Capture the cell that displays the provided text and extract its [x, y] central coordinate. 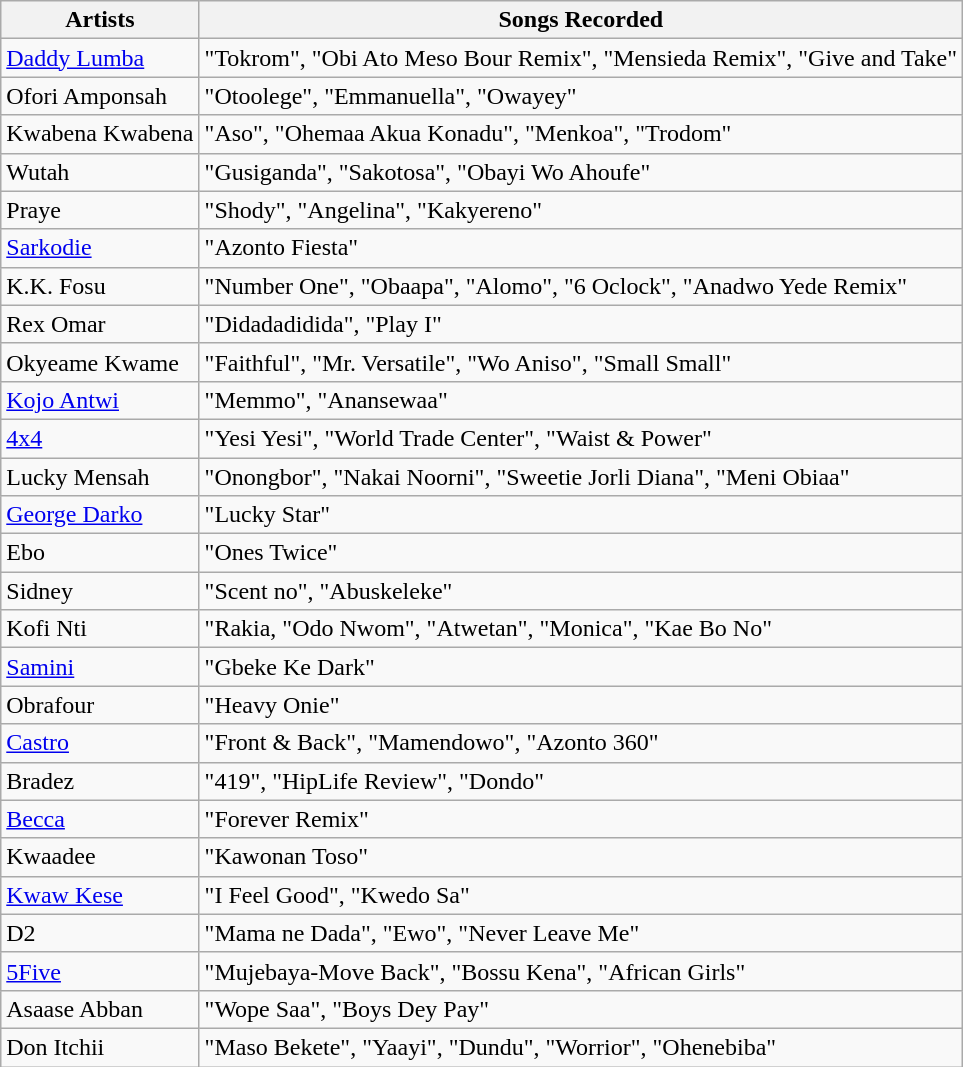
Kojo Antwi [100, 400]
Kofi Nti [100, 629]
Bradez [100, 781]
"Wope Saa", "Boys Dey Pay" [581, 1009]
Artists [100, 20]
D2 [100, 933]
Sarkodie [100, 248]
Praye [100, 210]
Obrafour [100, 705]
"Heavy Onie" [581, 705]
"Kawonan Toso" [581, 857]
"Maso Bekete", "Yaayi", "Dundu", "Worrior", "Ohenebiba" [581, 1047]
K.K. Fosu [100, 286]
"Mama ne Dada", "Ewo", "Never Leave Me" [581, 933]
George Darko [100, 515]
Castro [100, 743]
"Lucky Star" [581, 515]
"Memmo", "Anansewaa" [581, 400]
"Ones Twice" [581, 553]
"Gbeke Ke Dark" [581, 667]
Wutah [100, 172]
5Five [100, 971]
"Scent no", "Abuskeleke" [581, 591]
4x4 [100, 438]
Okyeame Kwame [100, 362]
"Mujebaya-Move Back", "Bossu Kena", "African Girls" [581, 971]
Sidney [100, 591]
"Front & Back", "Mamendowo", "Azonto 360" [581, 743]
"Shody", "Angelina", "Kakyereno" [581, 210]
Rex Omar [100, 324]
Daddy Lumba [100, 58]
"Tokrom", "Obi Ato Meso Bour Remix", "Mensieda Remix", "Give and Take" [581, 58]
Kwaw Kese [100, 895]
Kwaadee [100, 857]
Don Itchii [100, 1047]
Ebo [100, 553]
"Azonto Fiesta" [581, 248]
"419", "HipLife Review", "Dondo" [581, 781]
Lucky Mensah [100, 477]
"Yesi Yesi", "World Trade Center", "Waist & Power" [581, 438]
Becca [100, 819]
"Rakia, "Odo Nwom", "Atwetan", "Monica", "Kae Bo No" [581, 629]
"Number One", "Obaapa", "Alomo", "6 Oclock", "Anadwo Yede Remix" [581, 286]
Asaase Abban [100, 1009]
"Forever Remix" [581, 819]
"Didadadidida", "Play I" [581, 324]
Samini [100, 667]
Songs Recorded [581, 20]
"Aso", "Ohemaa Akua Konadu", "Menkoa", "Trodom" [581, 134]
Kwabena Kwabena [100, 134]
"Faithful", "Mr. Versatile", "Wo Aniso", "Small Small" [581, 362]
Ofori Amponsah [100, 96]
"Onongbor", "Nakai Noorni", "Sweetie Jorli Diana", "Meni Obiaa" [581, 477]
"I Feel Good", "Kwedo Sa" [581, 895]
"Gusiganda", "Sakotosa", "Obayi Wo Ahoufe" [581, 172]
"Otoolege", "Emmanuella", "Owayey" [581, 96]
